Determine the (x, y) coordinate at the center of the cell enclosing the given text.  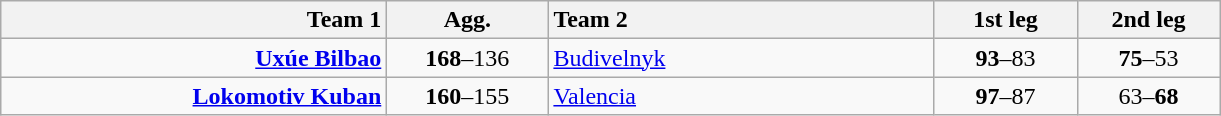
93–83 (1006, 58)
Budivelnyk (741, 58)
75–53 (1148, 58)
1st leg (1006, 20)
160–155 (468, 96)
168–136 (468, 58)
Valencia (741, 96)
97–87 (1006, 96)
Team 2 (741, 20)
Uxúe Bilbao (194, 58)
Agg. (468, 20)
Team 1 (194, 20)
Lokomotiv Kuban (194, 96)
2nd leg (1148, 20)
63–68 (1148, 96)
